Output the (X, Y) coordinate of the center of the cell containing the given text.  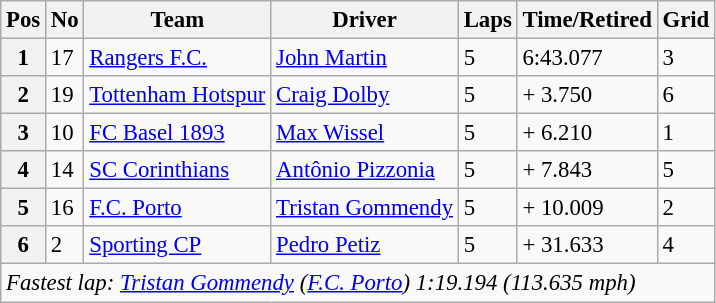
Pos (24, 20)
Tottenham Hotspur (178, 95)
16 (65, 208)
19 (65, 95)
10 (65, 133)
Time/Retired (587, 20)
Tristan Gommendy (365, 208)
Driver (365, 20)
+ 7.843 (587, 170)
Max Wissel (365, 133)
SC Corinthians (178, 170)
Laps (488, 20)
+ 31.633 (587, 245)
Fastest lap: Tristan Gommendy (F.C. Porto) 1:19.194 (113.635 mph) (358, 283)
Sporting CP (178, 245)
FC Basel 1893 (178, 133)
Team (178, 20)
Grid (686, 20)
John Martin (365, 58)
F.C. Porto (178, 208)
Rangers F.C. (178, 58)
Pedro Petiz (365, 245)
+ 3.750 (587, 95)
6:43.077 (587, 58)
No (65, 20)
+ 10.009 (587, 208)
Craig Dolby (365, 95)
Antônio Pizzonia (365, 170)
17 (65, 58)
14 (65, 170)
+ 6.210 (587, 133)
